Search for the cell housing the specified text and yield its [x, y] center coordinate. 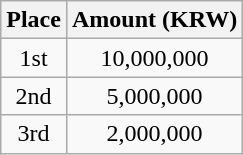
3rd [34, 134]
Place [34, 20]
10,000,000 [154, 58]
1st [34, 58]
2,000,000 [154, 134]
2nd [34, 96]
5,000,000 [154, 96]
Amount (KRW) [154, 20]
